Locate the cell with the specified text and output its (x, y) center coordinate. 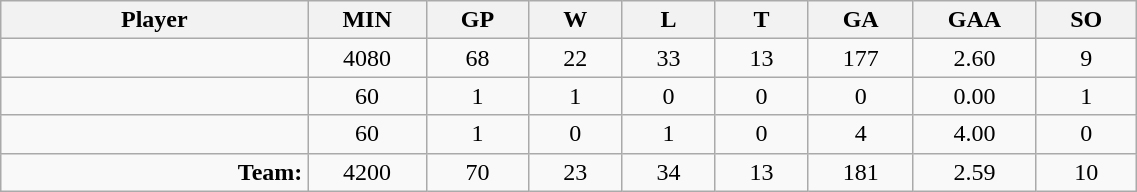
4200 (367, 172)
Team: (154, 172)
T (762, 20)
GP (477, 20)
70 (477, 172)
W (576, 20)
9 (1086, 58)
22 (576, 58)
GA (860, 20)
GAA (974, 20)
SO (1086, 20)
23 (576, 172)
L (668, 20)
4 (860, 134)
68 (477, 58)
4.00 (974, 134)
33 (668, 58)
34 (668, 172)
10 (1086, 172)
2.60 (974, 58)
4080 (367, 58)
0.00 (974, 96)
Player (154, 20)
MIN (367, 20)
181 (860, 172)
177 (860, 58)
2.59 (974, 172)
